Search for the cell housing the specified text and yield its (X, Y) center coordinate. 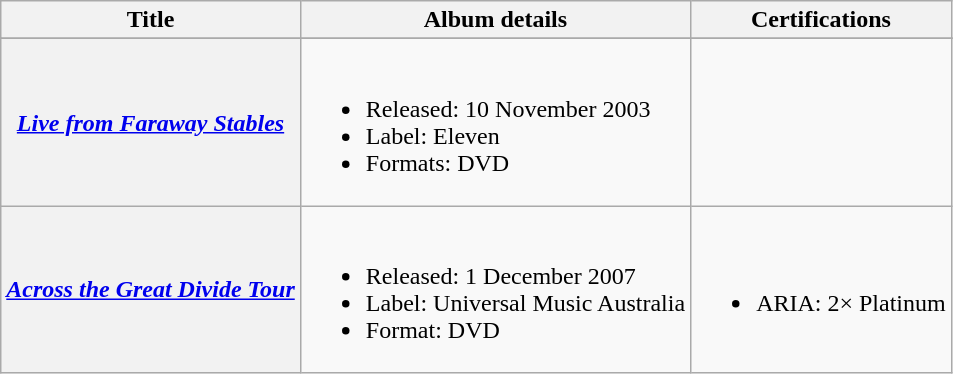
Album details (495, 20)
Certifications (822, 20)
Released: 1 December 2007Label: Universal Music AustraliaFormat: DVD (495, 290)
Title (151, 20)
ARIA: 2× Platinum (822, 290)
Live from Faraway Stables (151, 122)
Released: 10 November 2003Label: ElevenFormats: DVD (495, 122)
Across the Great Divide Tour (151, 290)
